Return the [x, y] coordinate for the center point of the cell that contains the specified text.  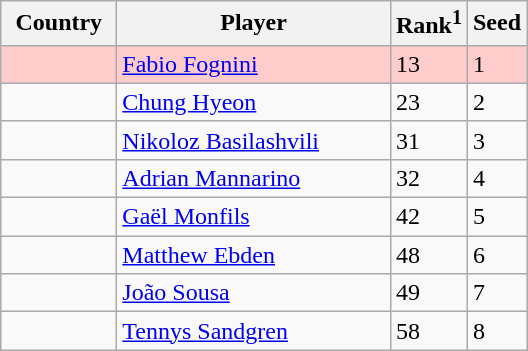
2 [496, 102]
7 [496, 293]
23 [428, 102]
Matthew Ebden [254, 255]
5 [496, 217]
Seed [496, 24]
Tennys Sandgren [254, 331]
58 [428, 331]
31 [428, 140]
Fabio Fognini [254, 64]
13 [428, 64]
1 [496, 64]
Player [254, 24]
Nikoloz Basilashvili [254, 140]
Rank1 [428, 24]
48 [428, 255]
Country [59, 24]
42 [428, 217]
49 [428, 293]
João Sousa [254, 293]
Chung Hyeon [254, 102]
6 [496, 255]
Gaël Monfils [254, 217]
3 [496, 140]
8 [496, 331]
4 [496, 178]
Adrian Mannarino [254, 178]
32 [428, 178]
